Extract the (X, Y) coordinate from the center of the cell holding the provided text.  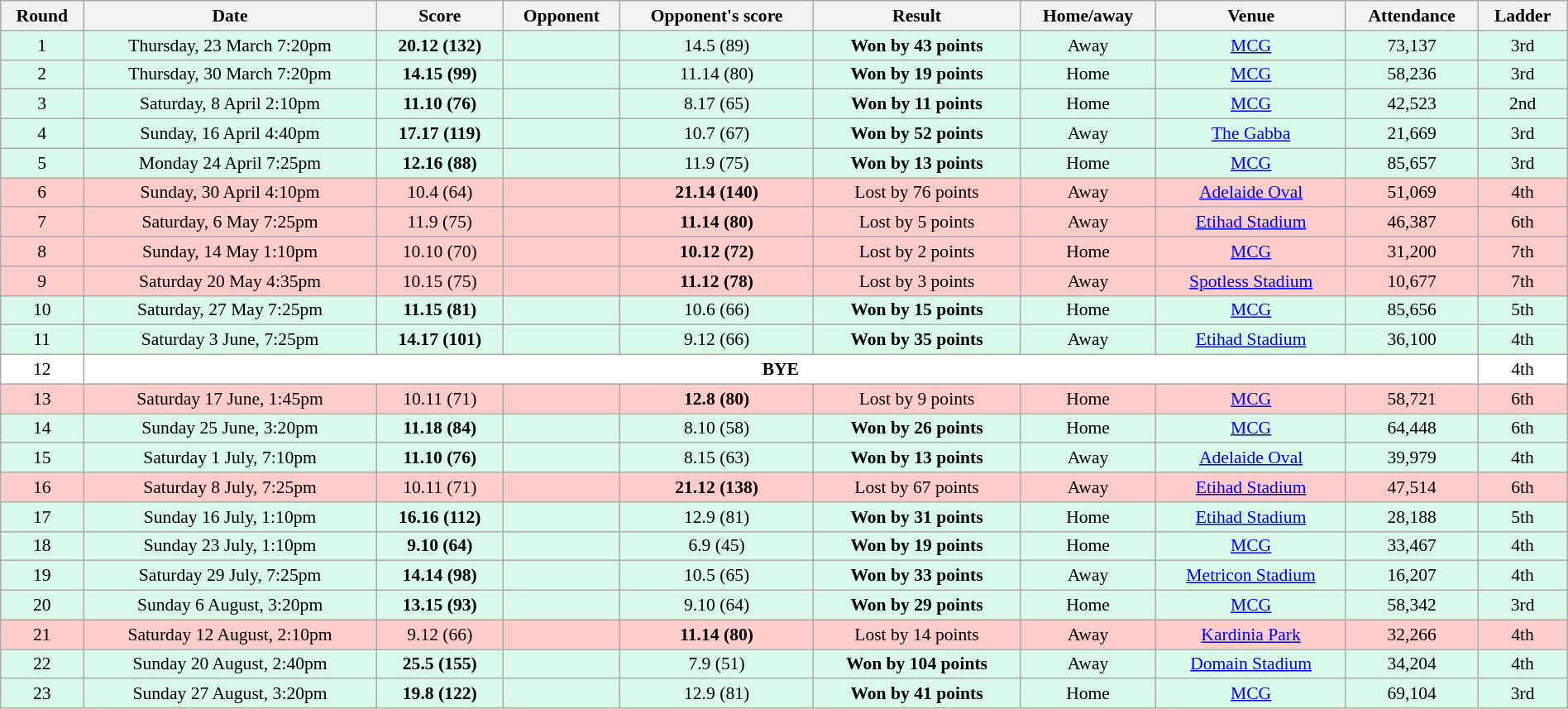
Lost by 14 points (917, 635)
32,266 (1411, 635)
Spotless Stadium (1251, 281)
Saturday 12 August, 2:10pm (230, 635)
Lost by 3 points (917, 281)
Venue (1251, 16)
51,069 (1411, 193)
Opponent's score (717, 16)
Saturday, 6 May 7:25pm (230, 223)
22 (42, 664)
10.12 (72) (717, 252)
7 (42, 223)
Saturday 20 May 4:35pm (230, 281)
10.15 (75) (440, 281)
21,669 (1411, 134)
Result (917, 16)
11.12 (78) (717, 281)
34,204 (1411, 664)
10.6 (66) (717, 310)
Won by 31 points (917, 517)
85,656 (1411, 310)
19.8 (122) (440, 694)
Saturday 29 July, 7:25pm (230, 576)
12.8 (80) (717, 399)
11 (42, 340)
14.15 (99) (440, 74)
6.9 (45) (717, 546)
10.5 (65) (717, 576)
14.5 (89) (717, 46)
Domain Stadium (1251, 664)
8.17 (65) (717, 104)
Won by 15 points (917, 310)
33,467 (1411, 546)
Sunday, 16 April 4:40pm (230, 134)
Opponent (561, 16)
Sunday 23 July, 1:10pm (230, 546)
Sunday 20 August, 2:40pm (230, 664)
Won by 29 points (917, 606)
6 (42, 193)
2 (42, 74)
The Gabba (1251, 134)
23 (42, 694)
Won by 43 points (917, 46)
7.9 (51) (717, 664)
Won by 104 points (917, 664)
Saturday 1 July, 7:10pm (230, 458)
Won by 52 points (917, 134)
10,677 (1411, 281)
Won by 11 points (917, 104)
10.10 (70) (440, 252)
Won by 41 points (917, 694)
21.14 (140) (717, 193)
36,100 (1411, 340)
Sunday 27 August, 3:20pm (230, 694)
16,207 (1411, 576)
10.7 (67) (717, 134)
17 (42, 517)
20 (42, 606)
13 (42, 399)
69,104 (1411, 694)
11.18 (84) (440, 429)
10.4 (64) (440, 193)
Saturday 8 July, 7:25pm (230, 487)
3 (42, 104)
Lost by 9 points (917, 399)
Sunday, 14 May 1:10pm (230, 252)
5 (42, 163)
Saturday 3 June, 7:25pm (230, 340)
8 (42, 252)
BYE (781, 370)
8.15 (63) (717, 458)
25.5 (155) (440, 664)
46,387 (1411, 223)
64,448 (1411, 429)
2nd (1523, 104)
Sunday 16 July, 1:10pm (230, 517)
Thursday, 23 March 7:20pm (230, 46)
15 (42, 458)
Attendance (1411, 16)
9 (42, 281)
58,342 (1411, 606)
Won by 26 points (917, 429)
47,514 (1411, 487)
Saturday 17 June, 1:45pm (230, 399)
42,523 (1411, 104)
18 (42, 546)
Sunday, 30 April 4:10pm (230, 193)
21.12 (138) (717, 487)
20.12 (132) (440, 46)
8.10 (58) (717, 429)
Sunday 6 August, 3:20pm (230, 606)
85,657 (1411, 163)
16 (42, 487)
17.17 (119) (440, 134)
28,188 (1411, 517)
14 (42, 429)
31,200 (1411, 252)
Round (42, 16)
Home/away (1088, 16)
Saturday, 8 April 2:10pm (230, 104)
Sunday 25 June, 3:20pm (230, 429)
Won by 35 points (917, 340)
13.15 (93) (440, 606)
Kardinia Park (1251, 635)
Date (230, 16)
21 (42, 635)
16.16 (112) (440, 517)
Won by 33 points (917, 576)
4 (42, 134)
58,721 (1411, 399)
10 (42, 310)
58,236 (1411, 74)
73,137 (1411, 46)
Saturday, 27 May 7:25pm (230, 310)
Lost by 67 points (917, 487)
Lost by 2 points (917, 252)
1 (42, 46)
39,979 (1411, 458)
11.15 (81) (440, 310)
12.16 (88) (440, 163)
Lost by 76 points (917, 193)
19 (42, 576)
Metricon Stadium (1251, 576)
12 (42, 370)
14.14 (98) (440, 576)
14.17 (101) (440, 340)
Lost by 5 points (917, 223)
Thursday, 30 March 7:20pm (230, 74)
Ladder (1523, 16)
Monday 24 April 7:25pm (230, 163)
Score (440, 16)
